Extract the [x, y] coordinate from the center of the cell holding the provided text.  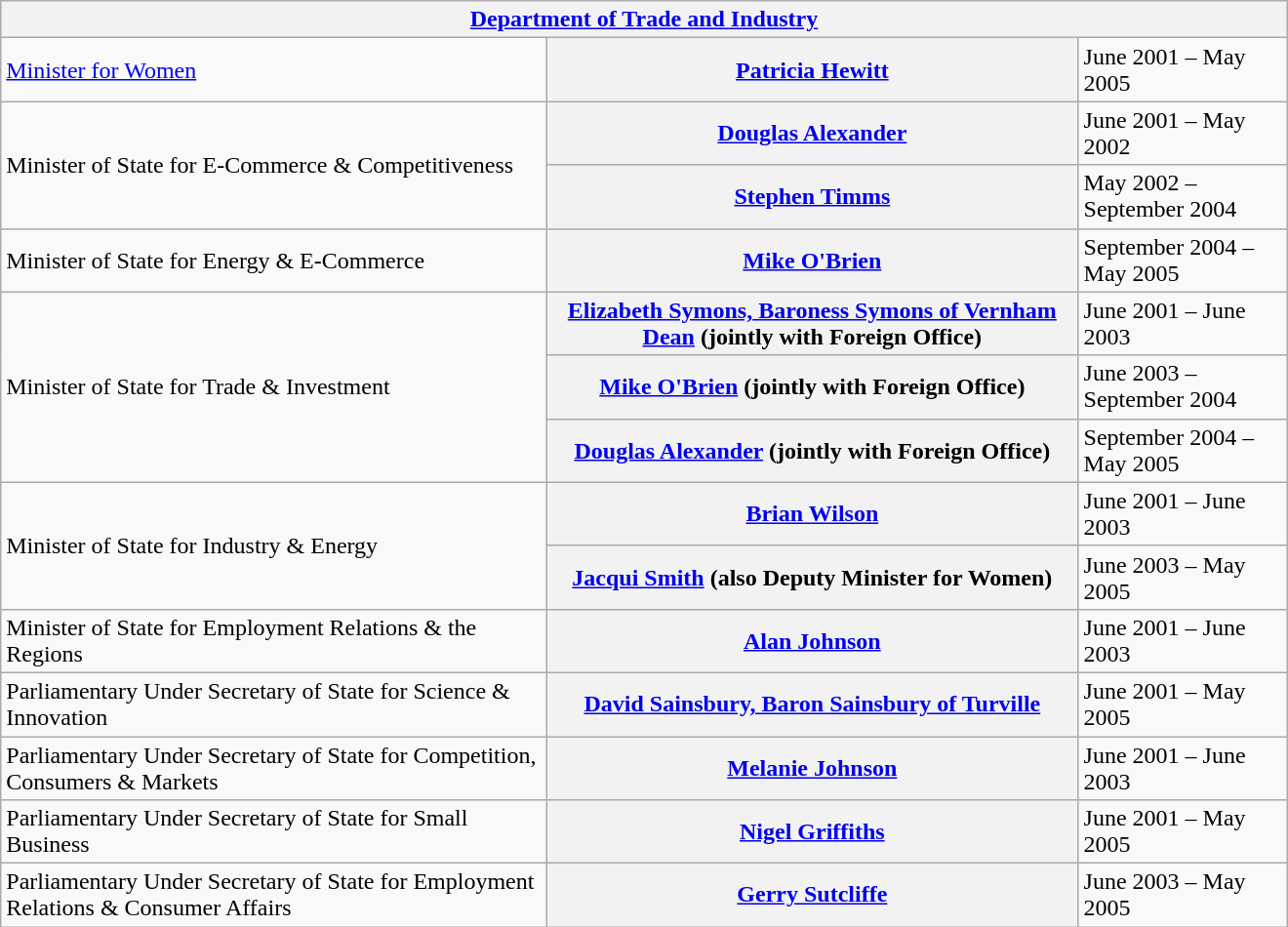
Parliamentary Under Secretary of State for Small Business [273, 831]
Minister of State for Employment Relations & the Regions [273, 640]
Minister of State for Energy & E-Commerce [273, 260]
Gerry Sutcliffe [812, 896]
June 2003 – September 2004 [1183, 386]
Minister of State for Industry & Energy [273, 545]
Douglas Alexander [812, 133]
Mike O'Brien (jointly with Foreign Office) [812, 386]
Minister of State for E-Commerce & Competitiveness [273, 165]
David Sainsbury, Baron Sainsbury of Turville [812, 705]
Jacqui Smith (also Deputy Minister for Women) [812, 578]
Elizabeth Symons, Baroness Symons of Vernham Dean (jointly with Foreign Office) [812, 324]
Alan Johnson [812, 640]
Mike O'Brien [812, 260]
Minister for Women [273, 70]
Parliamentary Under Secretary of State for Science & Innovation [273, 705]
Brian Wilson [812, 513]
Douglas Alexander (jointly with Foreign Office) [812, 451]
Nigel Griffiths [812, 831]
Patricia Hewitt [812, 70]
Stephen Timms [812, 197]
June 2001 – May 2002 [1183, 133]
Minister of State for Trade & Investment [273, 386]
Parliamentary Under Secretary of State for Employment Relations & Consumer Affairs [273, 896]
May 2002 – September 2004 [1183, 197]
Department of Trade and Industry [644, 20]
Melanie Johnson [812, 767]
Parliamentary Under Secretary of State for Competition, Consumers & Markets [273, 767]
